Return the [x, y] coordinate for the center point of the cell that contains the specified text.  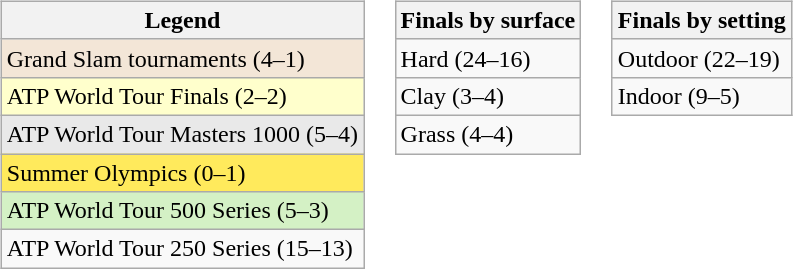
Clay (3–4) [488, 96]
Grand Slam tournaments (4–1) [182, 58]
Outdoor (22–19) [702, 58]
Finals by surface [488, 20]
ATP World Tour Finals (2–2) [182, 96]
Indoor (9–5) [702, 96]
ATP World Tour Masters 1000 (5–4) [182, 134]
Summer Olympics (0–1) [182, 173]
Finals by setting [702, 20]
ATP World Tour 250 Series (15–13) [182, 249]
Legend [182, 20]
Hard (24–16) [488, 58]
ATP World Tour 500 Series (5–3) [182, 211]
Grass (4–4) [488, 134]
